Provide the (x, y) coordinate of the cell's center where the given text is located.  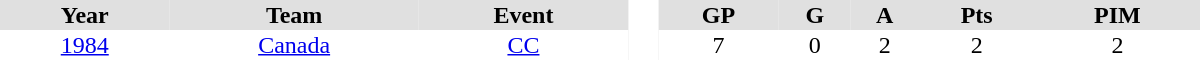
Year (85, 15)
PIM (1118, 15)
CC (524, 45)
0 (815, 45)
7 (718, 45)
A (885, 15)
G (815, 15)
Team (294, 15)
Event (524, 15)
Pts (976, 15)
Canada (294, 45)
GP (718, 15)
1984 (85, 45)
